Detect which cell encompasses the target text, then output its [x, y] center coordinate. 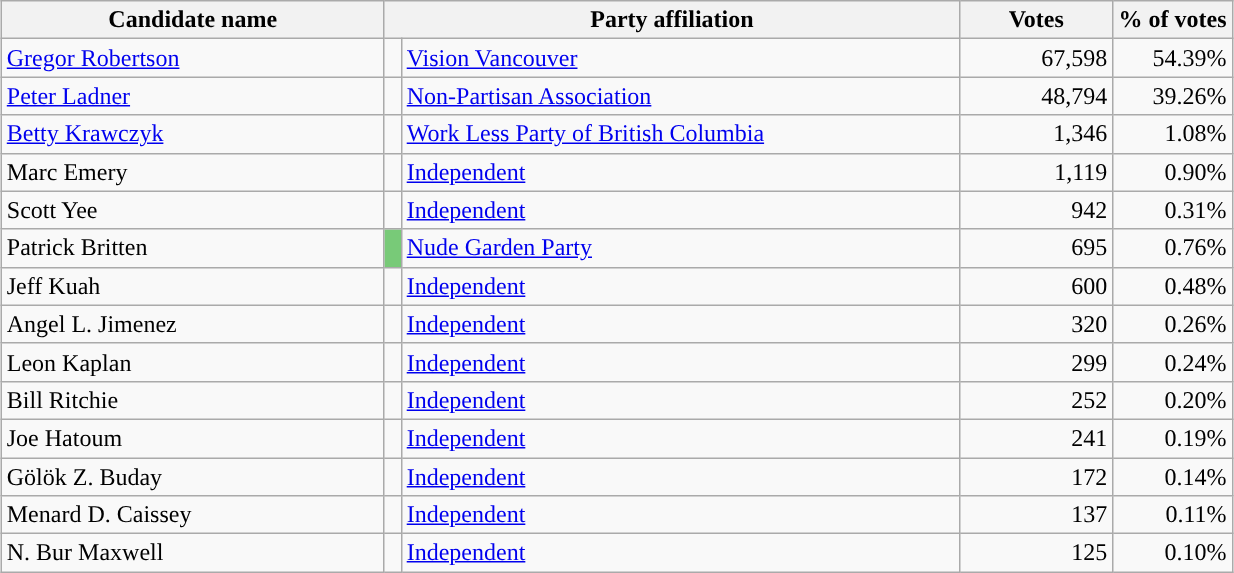
Party affiliation [672, 20]
Nude Garden Party [680, 248]
0.90% [1172, 172]
Marc Emery [192, 172]
695 [1036, 248]
137 [1036, 515]
0.48% [1172, 286]
0.11% [1172, 515]
Angel L. Jimenez [192, 324]
0.26% [1172, 324]
1,119 [1036, 172]
Leon Kaplan [192, 362]
Gregor Robertson [192, 58]
39.26% [1172, 96]
600 [1036, 286]
299 [1036, 362]
Candidate name [192, 20]
48,794 [1036, 96]
1.08% [1172, 134]
Votes [1036, 20]
Vision Vancouver [680, 58]
0.20% [1172, 400]
Jeff Kuah [192, 286]
Work Less Party of British Columbia [680, 134]
241 [1036, 438]
0.24% [1172, 362]
0.14% [1172, 477]
Scott Yee [192, 210]
Gölök Z. Buday [192, 477]
54.39% [1172, 58]
942 [1036, 210]
67,598 [1036, 58]
Menard D. Caissey [192, 515]
125 [1036, 553]
N. Bur Maxwell [192, 553]
0.10% [1172, 553]
% of votes [1172, 20]
252 [1036, 400]
Non-Partisan Association [680, 96]
0.76% [1172, 248]
Joe Hatoum [192, 438]
172 [1036, 477]
Peter Ladner [192, 96]
Patrick Britten [192, 248]
Betty Krawczyk [192, 134]
1,346 [1036, 134]
Bill Ritchie [192, 400]
0.31% [1172, 210]
320 [1036, 324]
0.19% [1172, 438]
